Provide the [x, y] coordinate of the cell's center where the given text is located.  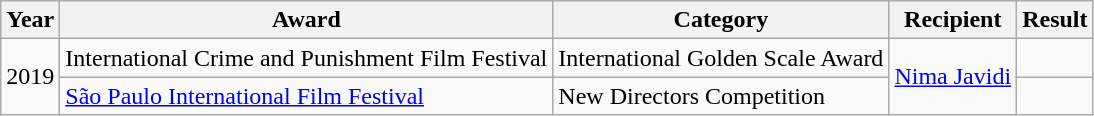
São Paulo International Film Festival [306, 96]
Year [30, 20]
New Directors Competition [721, 96]
Category [721, 20]
Nima Javidi [953, 77]
Recipient [953, 20]
International Crime and Punishment Film Festival [306, 58]
2019 [30, 77]
Award [306, 20]
International Golden Scale Award [721, 58]
Result [1055, 20]
